Provide the [X, Y] coordinate of the cell's center where the given text is located.  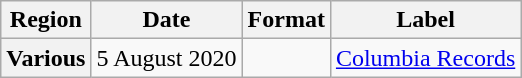
Various [46, 58]
Region [46, 20]
Format [286, 20]
Label [425, 20]
Columbia Records [425, 58]
Date [166, 20]
5 August 2020 [166, 58]
